Search for the cell housing the specified text and yield its (X, Y) center coordinate. 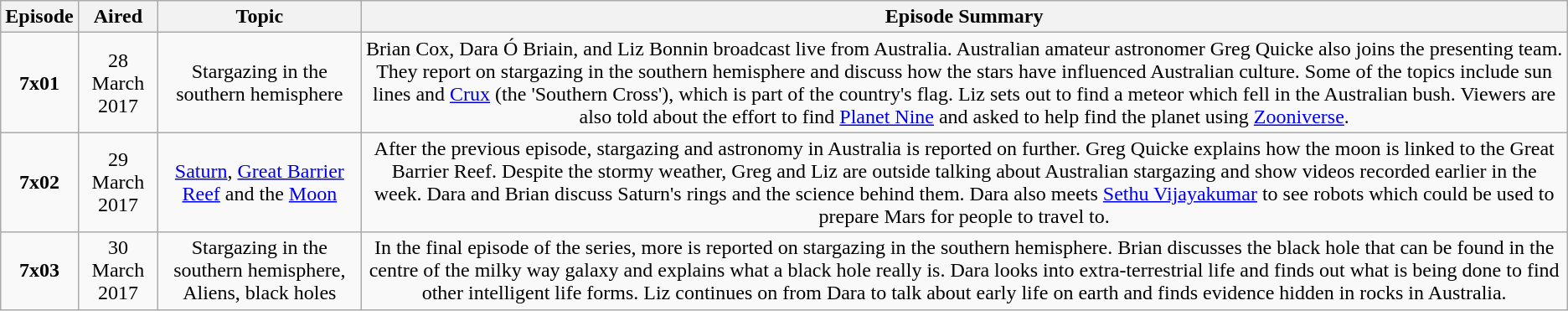
Episode (39, 17)
7x02 (39, 183)
30 March 2017 (117, 271)
Saturn, Great Barrier Reef and the Moon (260, 183)
Aired (117, 17)
7x03 (39, 271)
Stargazing in the southern hemisphere, Aliens, black holes (260, 271)
Topic (260, 17)
Stargazing in the southern hemisphere (260, 82)
28 March 2017 (117, 82)
7x01 (39, 82)
Episode Summary (964, 17)
29 March 2017 (117, 183)
